Capture the cell that displays the provided text and extract its (x, y) central coordinate. 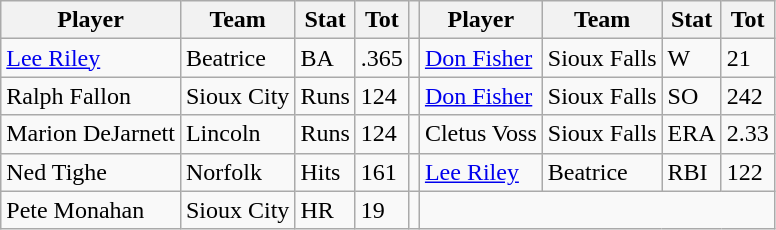
BA (325, 58)
ERA (692, 134)
2.33 (748, 134)
Ned Tighe (91, 172)
Lincoln (237, 134)
W (692, 58)
Pete Monahan (91, 210)
Norfolk (237, 172)
161 (382, 172)
Hits (325, 172)
RBI (692, 172)
21 (748, 58)
.365 (382, 58)
Ralph Fallon (91, 96)
SO (692, 96)
19 (382, 210)
Marion DeJarnett (91, 134)
122 (748, 172)
Cletus Voss (480, 134)
242 (748, 96)
HR (325, 210)
